Detect which cell encompasses the target text, then output its (X, Y) center coordinate. 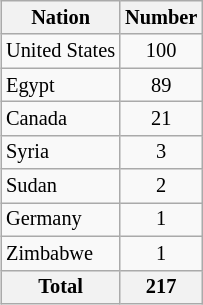
21 (161, 119)
3 (161, 152)
United States (60, 51)
Nation (60, 18)
Number (161, 18)
Total (60, 287)
Germany (60, 220)
Syria (60, 152)
89 (161, 85)
217 (161, 287)
Egypt (60, 85)
Sudan (60, 186)
2 (161, 186)
Zimbabwe (60, 253)
100 (161, 51)
Canada (60, 119)
